Detect which cell encompasses the target text, then output its [X, Y] center coordinate. 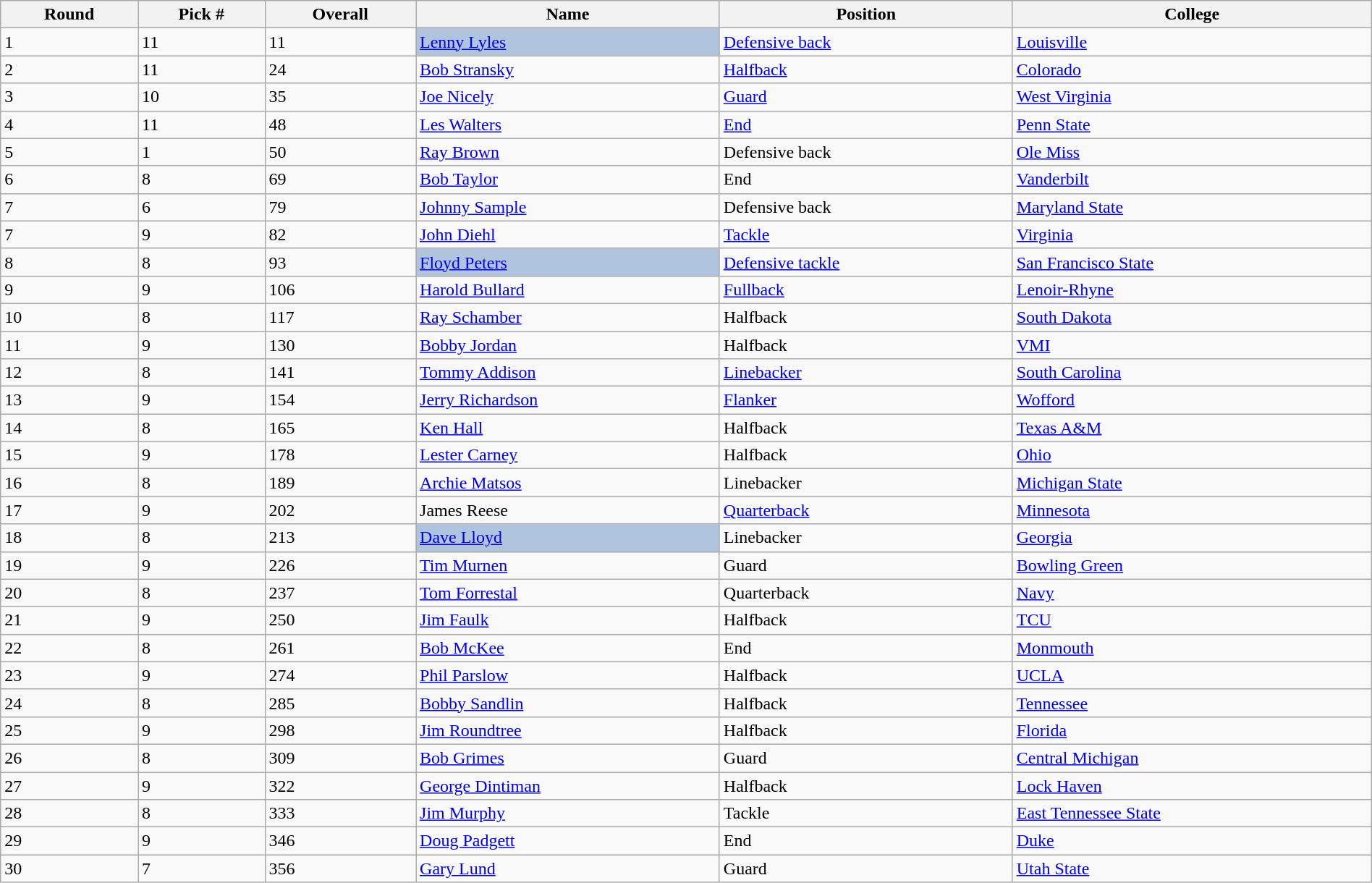
309 [340, 758]
298 [340, 730]
21 [69, 620]
Gary Lund [568, 869]
261 [340, 648]
4 [69, 124]
356 [340, 869]
Tim Murnen [568, 565]
Lock Haven [1192, 785]
93 [340, 262]
Colorado [1192, 69]
John Diehl [568, 235]
Pick # [202, 14]
Round [69, 14]
250 [340, 620]
13 [69, 400]
Jerry Richardson [568, 400]
Navy [1192, 593]
69 [340, 179]
Tom Forrestal [568, 593]
Wofford [1192, 400]
Georgia [1192, 538]
San Francisco State [1192, 262]
Tommy Addison [568, 373]
50 [340, 152]
Fullback [865, 290]
17 [69, 510]
Ray Brown [568, 152]
Bob Grimes [568, 758]
Maryland State [1192, 207]
79 [340, 207]
Phil Parslow [568, 675]
Michigan State [1192, 483]
Vanderbilt [1192, 179]
202 [340, 510]
VMI [1192, 345]
Monmouth [1192, 648]
Bobby Jordan [568, 345]
15 [69, 455]
Archie Matsos [568, 483]
322 [340, 785]
19 [69, 565]
Overall [340, 14]
Bob Taylor [568, 179]
UCLA [1192, 675]
Jim Faulk [568, 620]
Virginia [1192, 235]
48 [340, 124]
189 [340, 483]
154 [340, 400]
3 [69, 97]
Harold Bullard [568, 290]
82 [340, 235]
Jim Roundtree [568, 730]
20 [69, 593]
165 [340, 428]
Les Walters [568, 124]
27 [69, 785]
James Reese [568, 510]
Jim Murphy [568, 814]
117 [340, 317]
Johnny Sample [568, 207]
26 [69, 758]
333 [340, 814]
TCU [1192, 620]
25 [69, 730]
22 [69, 648]
College [1192, 14]
141 [340, 373]
237 [340, 593]
Ohio [1192, 455]
Penn State [1192, 124]
213 [340, 538]
Lenny Lyles [568, 42]
West Virginia [1192, 97]
28 [69, 814]
226 [340, 565]
346 [340, 841]
Lenoir-Rhyne [1192, 290]
274 [340, 675]
Doug Padgett [568, 841]
35 [340, 97]
5 [69, 152]
Central Michigan [1192, 758]
Ray Schamber [568, 317]
Floyd Peters [568, 262]
East Tennessee State [1192, 814]
Minnesota [1192, 510]
23 [69, 675]
Bobby Sandlin [568, 703]
South Carolina [1192, 373]
29 [69, 841]
Defensive tackle [865, 262]
George Dintiman [568, 785]
Flanker [865, 400]
285 [340, 703]
Tennessee [1192, 703]
178 [340, 455]
Ken Hall [568, 428]
30 [69, 869]
18 [69, 538]
Bowling Green [1192, 565]
106 [340, 290]
Name [568, 14]
Utah State [1192, 869]
Duke [1192, 841]
2 [69, 69]
Florida [1192, 730]
130 [340, 345]
Louisville [1192, 42]
Lester Carney [568, 455]
Ole Miss [1192, 152]
Joe Nicely [568, 97]
South Dakota [1192, 317]
14 [69, 428]
Bob Stransky [568, 69]
Position [865, 14]
Texas A&M [1192, 428]
Bob McKee [568, 648]
Dave Lloyd [568, 538]
12 [69, 373]
16 [69, 483]
